Scan for the cell matching the given text and deliver its [X, Y] coordinate at center. 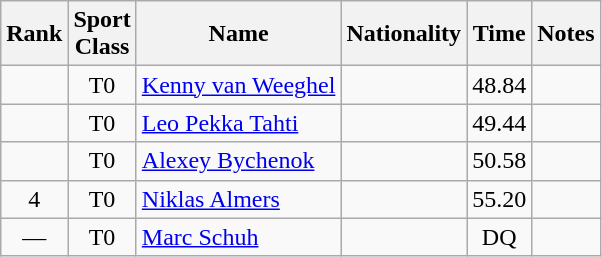
SportClass [102, 34]
Time [500, 34]
49.44 [500, 123]
55.20 [500, 199]
Rank [34, 34]
Leo Pekka Tahti [238, 123]
4 [34, 199]
DQ [500, 237]
Nationality [404, 34]
— [34, 237]
Notes [566, 34]
50.58 [500, 161]
Name [238, 34]
48.84 [500, 85]
Marc Schuh [238, 237]
Niklas Almers [238, 199]
Kenny van Weeghel [238, 85]
Alexey Bychenok [238, 161]
